Output the [x, y] coordinate of the center of the cell containing the given text.  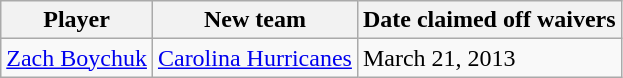
March 21, 2013 [489, 58]
Zach Boychuk [77, 58]
Date claimed off waivers [489, 20]
Carolina Hurricanes [254, 58]
New team [254, 20]
Player [77, 20]
